Detect which cell encompasses the target text, then output its (x, y) center coordinate. 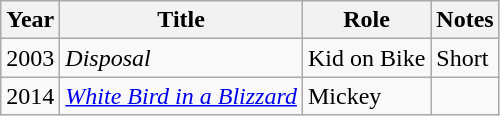
White Bird in a Blizzard (182, 96)
Year (30, 20)
Role (366, 20)
Disposal (182, 58)
Title (182, 20)
2003 (30, 58)
2014 (30, 96)
Kid on Bike (366, 58)
Mickey (366, 96)
Short (465, 58)
Notes (465, 20)
